Search for the cell housing the specified text and yield its (X, Y) center coordinate. 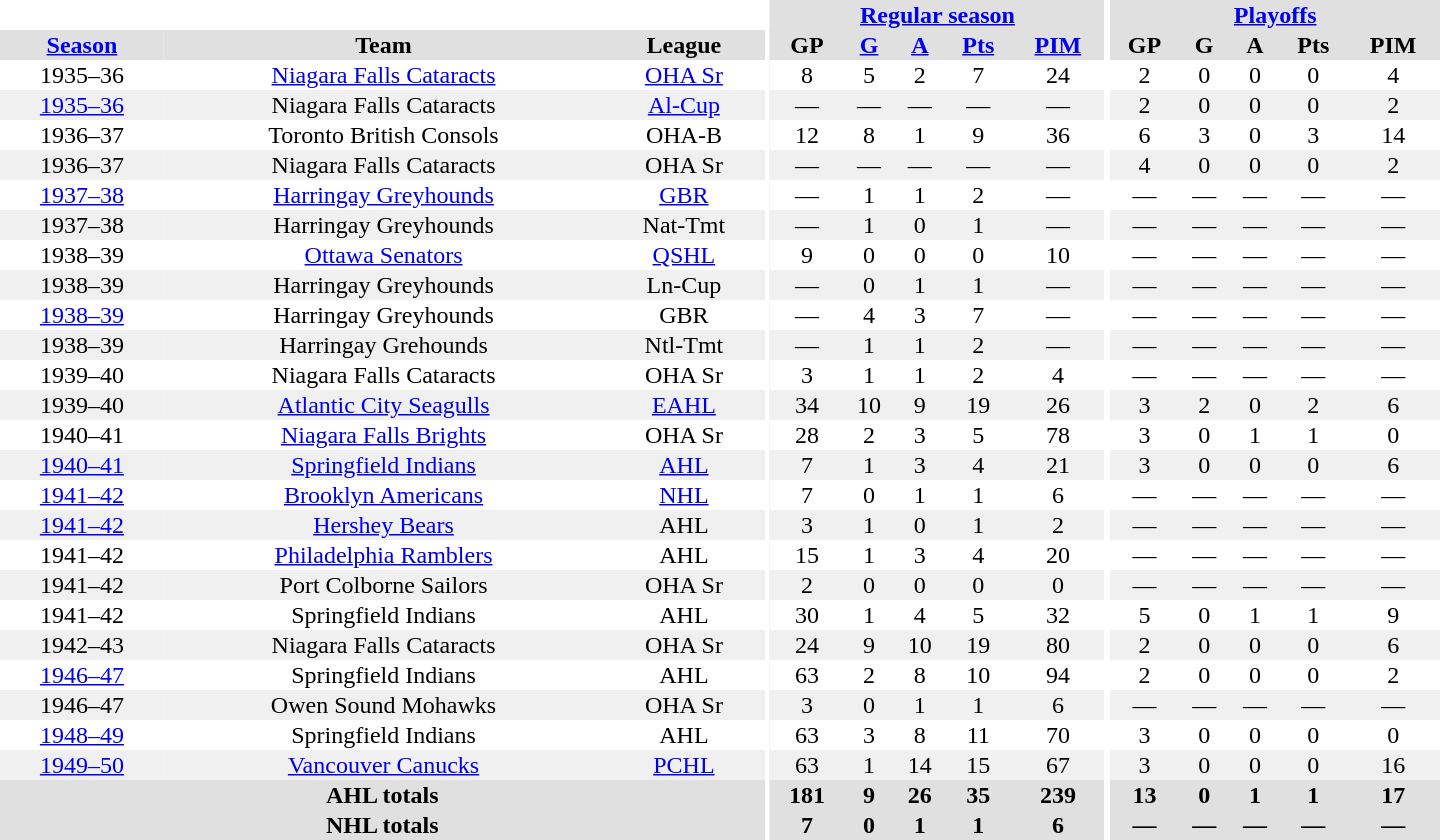
Season (82, 45)
Toronto British Consols (384, 135)
League (684, 45)
181 (806, 795)
28 (806, 435)
Ottawa Senators (384, 255)
Regular season (937, 15)
OHA-B (684, 135)
13 (1144, 795)
NHL (684, 495)
Brooklyn Americans (384, 495)
1942–43 (82, 645)
21 (1058, 465)
1948–49 (82, 735)
17 (1393, 795)
Team (384, 45)
EAHL (684, 405)
Ntl-Tmt (684, 345)
36 (1058, 135)
239 (1058, 795)
Al-Cup (684, 105)
Harringay Grehounds (384, 345)
Ln-Cup (684, 285)
11 (978, 735)
70 (1058, 735)
QSHL (684, 255)
67 (1058, 765)
Nat-Tmt (684, 225)
PCHL (684, 765)
Playoffs (1275, 15)
Niagara Falls Brights (384, 435)
1949–50 (82, 765)
35 (978, 795)
94 (1058, 675)
20 (1058, 555)
Hershey Bears (384, 525)
Owen Sound Mohawks (384, 705)
34 (806, 405)
12 (806, 135)
32 (1058, 615)
78 (1058, 435)
80 (1058, 645)
Atlantic City Seagulls (384, 405)
NHL totals (382, 825)
Philadelphia Ramblers (384, 555)
16 (1393, 765)
Port Colborne Sailors (384, 585)
Vancouver Canucks (384, 765)
30 (806, 615)
AHL totals (382, 795)
